Output the [X, Y] coordinate of the center of the cell containing the given text.  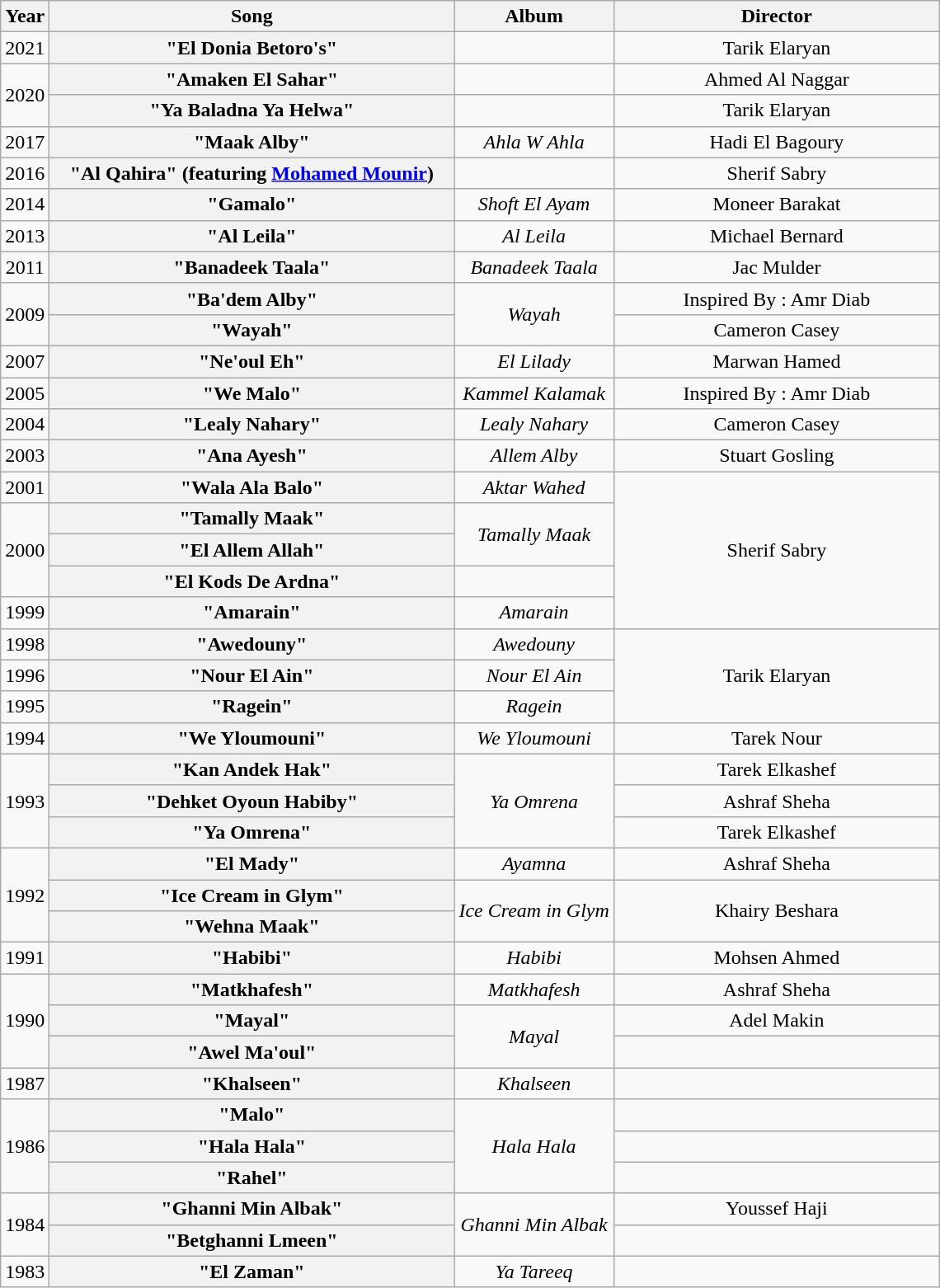
"El Kods De Ardna" [252, 581]
"Banadeek Taala" [252, 267]
Ya Omrena [534, 801]
"Nour El Ain" [252, 675]
"Al Leila" [252, 236]
"El Mady" [252, 863]
"Amarain" [252, 613]
1996 [25, 675]
Moneer Barakat [777, 204]
2003 [25, 456]
1984 [25, 1225]
Hala Hala [534, 1146]
2009 [25, 314]
"Habibi" [252, 958]
2004 [25, 425]
1994 [25, 738]
"Wehna Maak" [252, 927]
"Mayal" [252, 1021]
"Hala Hala" [252, 1146]
"Lealy Nahary" [252, 425]
Mohsen Ahmed [777, 958]
1992 [25, 895]
"Khalseen" [252, 1084]
Wayah [534, 314]
1987 [25, 1084]
Stuart Gosling [777, 456]
"El Zaman" [252, 1272]
1993 [25, 801]
Tarek Nour [777, 738]
Adel Makin [777, 1021]
"Ice Cream in Glym" [252, 895]
1990 [25, 1021]
2000 [25, 550]
"Dehket Oyoun Habiby" [252, 801]
Youssef Haji [777, 1209]
2001 [25, 487]
"Rahel" [252, 1178]
2007 [25, 361]
2011 [25, 267]
1991 [25, 958]
Amarain [534, 613]
"Kan Andek Hak" [252, 769]
"Tamally Maak" [252, 519]
Aktar Wahed [534, 487]
Ragein [534, 707]
Jac Mulder [777, 267]
"Malo" [252, 1115]
Ayamna [534, 863]
2020 [25, 95]
1986 [25, 1146]
"Gamalo" [252, 204]
El Lilady [534, 361]
Al Leila [534, 236]
We Yloumouni [534, 738]
Ya Tareeq [534, 1272]
Allem Alby [534, 456]
Tamally Maak [534, 534]
"Al Qahira" (featuring Mohamed Mounir) [252, 173]
"Ba'dem Alby" [252, 298]
2013 [25, 236]
Kammel Kalamak [534, 393]
Director [777, 16]
2017 [25, 142]
Ahmed Al Naggar [777, 79]
"Awel Ma'oul" [252, 1052]
Michael Bernard [777, 236]
"El Allem Allah" [252, 550]
2016 [25, 173]
"We Malo" [252, 393]
Year [25, 16]
"Ragein" [252, 707]
"Awedouny" [252, 644]
"Amaken El Sahar" [252, 79]
"We Yloumouni" [252, 738]
"Wayah" [252, 330]
Khairy Beshara [777, 910]
Lealy Nahary [534, 425]
"Betghanni Lmeen" [252, 1240]
"El Donia Betoro's" [252, 48]
"Matkhafesh" [252, 990]
Khalseen [534, 1084]
1999 [25, 613]
"Ne'oul Eh" [252, 361]
1983 [25, 1272]
2021 [25, 48]
Banadeek Taala [534, 267]
Mayal [534, 1037]
1995 [25, 707]
Shoft El Ayam [534, 204]
Ahla W Ahla [534, 142]
2005 [25, 393]
Ice Cream in Glym [534, 910]
2014 [25, 204]
Song [252, 16]
"Maak Alby" [252, 142]
Ghanni Min Albak [534, 1225]
"Wala Ala Balo" [252, 487]
"Ya Omrena" [252, 832]
"Ghanni Min Albak" [252, 1209]
Habibi [534, 958]
"Ya Baladna Ya Helwa" [252, 110]
Nour El Ain [534, 675]
Awedouny [534, 644]
Hadi El Bagoury [777, 142]
"Ana Ayesh" [252, 456]
1998 [25, 644]
Album [534, 16]
Matkhafesh [534, 990]
Marwan Hamed [777, 361]
